Return the (X, Y) coordinate for the center point of the cell that contains the specified text.  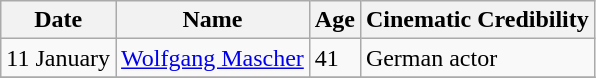
Wolfgang Mascher (213, 58)
Name (213, 20)
German actor (477, 58)
11 January (58, 58)
Cinematic Credibility (477, 20)
Age (334, 20)
41 (334, 58)
Date (58, 20)
